Identify which cell holds the provided text, then report its [x, y] central coordinate. 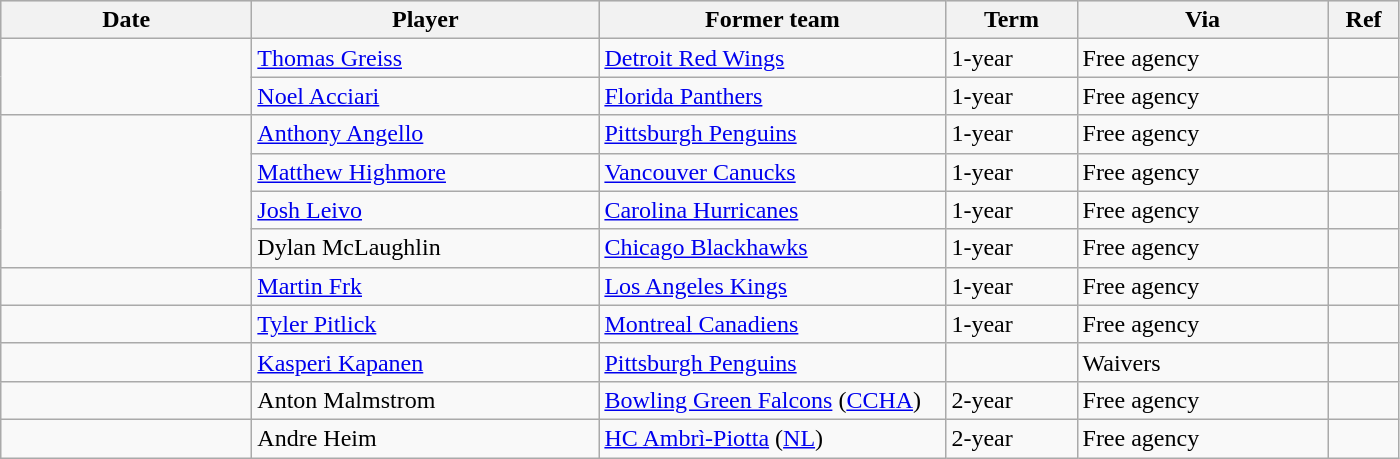
Josh Leivo [426, 210]
Thomas Greiss [426, 58]
Waivers [1202, 362]
Florida Panthers [772, 96]
Chicago Blackhawks [772, 248]
Vancouver Canucks [772, 172]
Bowling Green Falcons (CCHA) [772, 400]
Anton Malmstrom [426, 400]
Tyler Pitlick [426, 324]
Carolina Hurricanes [772, 210]
Martin Frk [426, 286]
Anthony Angello [426, 134]
HC Ambrì-Piotta (NL) [772, 438]
Dylan McLaughlin [426, 248]
Former team [772, 20]
Andre Heim [426, 438]
Detroit Red Wings [772, 58]
Matthew Highmore [426, 172]
Via [1202, 20]
Montreal Canadiens [772, 324]
Term [1012, 20]
Player [426, 20]
Date [126, 20]
Kasperi Kapanen [426, 362]
Los Angeles Kings [772, 286]
Noel Acciari [426, 96]
Ref [1364, 20]
